Return the (x, y) coordinate for the center point of the cell that contains the specified text.  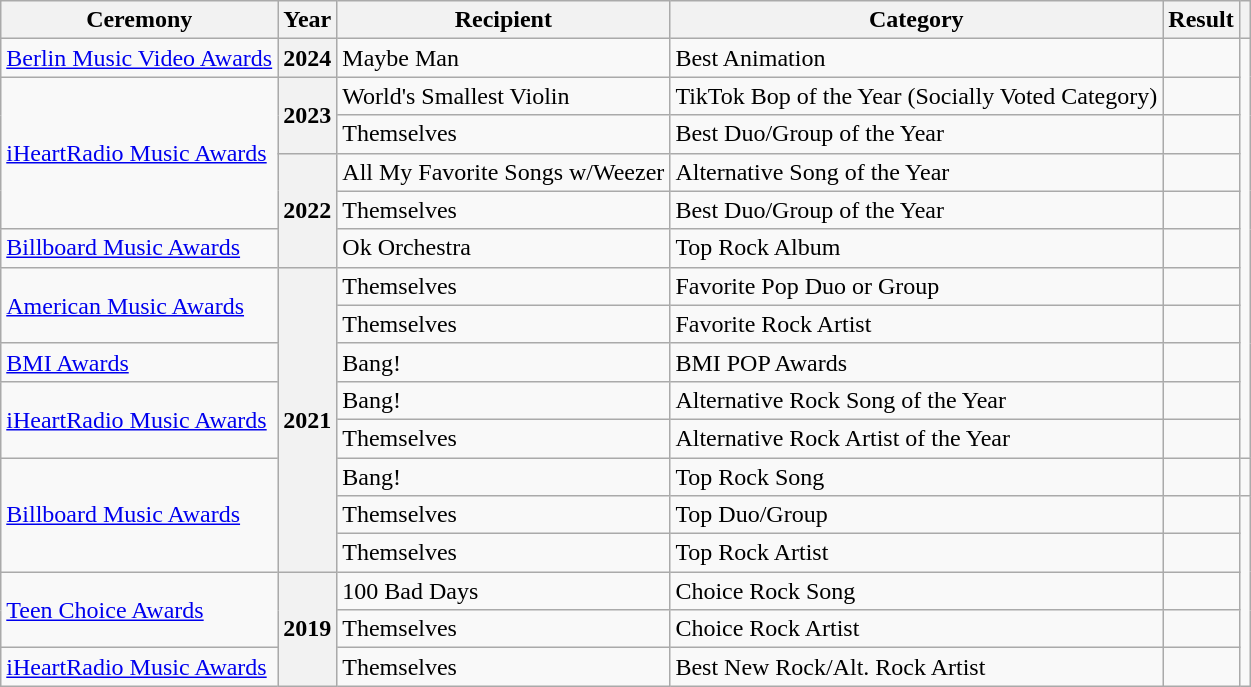
BMI Awards (140, 362)
Alternative Song of the Year (916, 172)
Maybe Man (504, 58)
Favorite Rock Artist (916, 324)
Ceremony (140, 20)
2019 (308, 629)
2021 (308, 419)
Year (308, 20)
World's Smallest Violin (504, 96)
2023 (308, 115)
All My Favorite Songs w/Weezer (504, 172)
American Music Awards (140, 305)
2022 (308, 210)
100 Bad Days (504, 591)
Alternative Rock Artist of the Year (916, 438)
Ok Orchestra (504, 248)
Top Rock Song (916, 477)
Choice Rock Song (916, 591)
TikTok Bop of the Year (Socially Voted Category) (916, 96)
Choice Rock Artist (916, 629)
Favorite Pop Duo or Group (916, 286)
Top Rock Artist (916, 553)
Alternative Rock Song of the Year (916, 400)
2024 (308, 58)
Result (1201, 20)
Top Duo/Group (916, 515)
Best Animation (916, 58)
Category (916, 20)
Recipient (504, 20)
Teen Choice Awards (140, 610)
Best New Rock/Alt. Rock Artist (916, 667)
Berlin Music Video Awards (140, 58)
BMI POP Awards (916, 362)
Top Rock Album (916, 248)
